Find where the given text appears and provide that cell's center as (X, Y) coordinate. 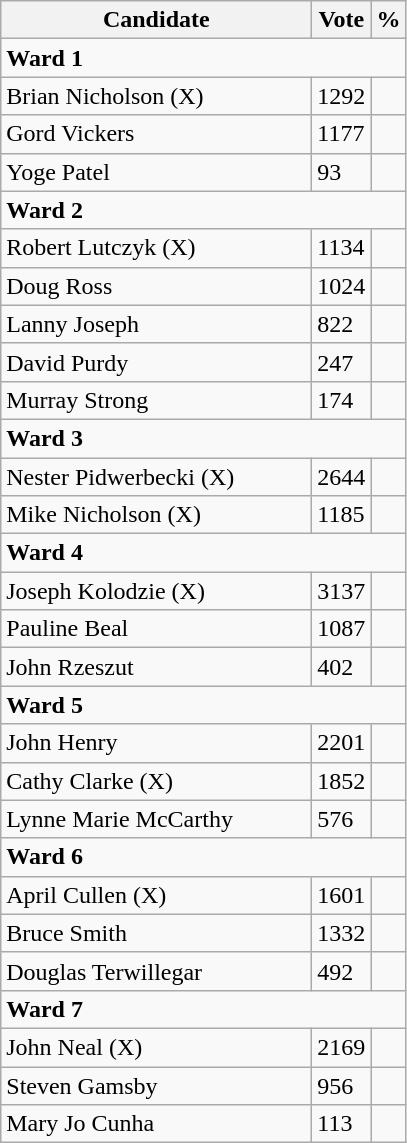
822 (342, 324)
Lynne Marie McCarthy (156, 819)
492 (342, 971)
April Cullen (X) (156, 895)
Cathy Clarke (X) (156, 781)
1024 (342, 286)
2644 (342, 477)
Robert Lutczyk (X) (156, 248)
Ward 5 (204, 705)
Nester Pidwerbecki (X) (156, 477)
3137 (342, 591)
Douglas Terwillegar (156, 971)
Brian Nicholson (X) (156, 96)
Lanny Joseph (156, 324)
Gord Vickers (156, 134)
Yoge Patel (156, 172)
113 (342, 1124)
1601 (342, 895)
Vote (342, 20)
1185 (342, 515)
93 (342, 172)
John Rzeszut (156, 667)
% (388, 20)
Ward 3 (204, 438)
John Neal (X) (156, 1047)
1852 (342, 781)
Mike Nicholson (X) (156, 515)
Candidate (156, 20)
1332 (342, 933)
David Purdy (156, 362)
1292 (342, 96)
1087 (342, 629)
John Henry (156, 743)
247 (342, 362)
Steven Gamsby (156, 1085)
Ward 4 (204, 553)
Ward 1 (204, 58)
Pauline Beal (156, 629)
2169 (342, 1047)
174 (342, 400)
1177 (342, 134)
2201 (342, 743)
Mary Jo Cunha (156, 1124)
956 (342, 1085)
Doug Ross (156, 286)
576 (342, 819)
Ward 2 (204, 210)
1134 (342, 248)
Ward 6 (204, 857)
Murray Strong (156, 400)
402 (342, 667)
Joseph Kolodzie (X) (156, 591)
Bruce Smith (156, 933)
Ward 7 (204, 1009)
